Extract the [X, Y] coordinate from the center of the cell holding the provided text.  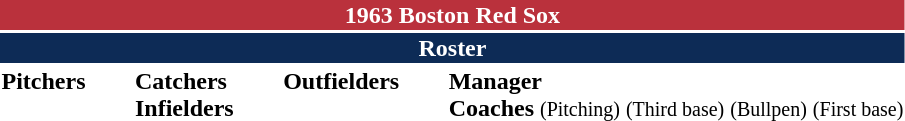
Roster [452, 48]
1963 Boston Red Sox [452, 15]
